Extract the [x, y] coordinate from the center of the cell holding the provided text.  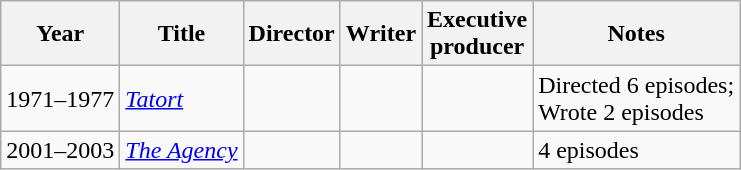
Tatort [182, 98]
2001–2003 [60, 150]
Notes [636, 34]
4 episodes [636, 150]
Director [292, 34]
Writer [380, 34]
Executiveproducer [478, 34]
Year [60, 34]
1971–1977 [60, 98]
The Agency [182, 150]
Title [182, 34]
Directed 6 episodes;Wrote 2 episodes [636, 98]
